For the text-containing cell, return its midpoint in [x, y] coordinate format. 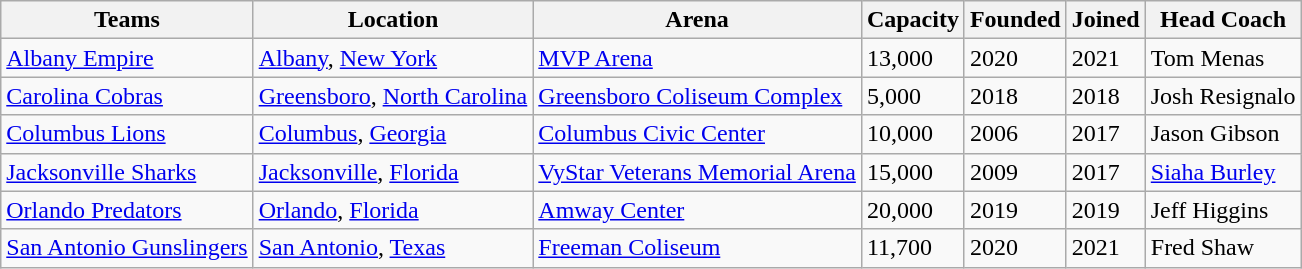
Capacity [912, 20]
Columbus Civic Center [698, 134]
Orlando, Florida [393, 210]
Carolina Cobras [127, 96]
Amway Center [698, 210]
Head Coach [1223, 20]
Location [393, 20]
11,700 [912, 248]
20,000 [912, 210]
Orlando Predators [127, 210]
Joined [1106, 20]
Jacksonville, Florida [393, 172]
MVP Arena [698, 58]
13,000 [912, 58]
2006 [1015, 134]
VyStar Veterans Memorial Arena [698, 172]
2009 [1015, 172]
Columbus Lions [127, 134]
Siaha Burley [1223, 172]
Jason Gibson [1223, 134]
Greensboro Coliseum Complex [698, 96]
Albany Empire [127, 58]
10,000 [912, 134]
15,000 [912, 172]
Josh Resignalo [1223, 96]
Jacksonville Sharks [127, 172]
Teams [127, 20]
Founded [1015, 20]
5,000 [912, 96]
Jeff Higgins [1223, 210]
Albany, New York [393, 58]
San Antonio, Texas [393, 248]
Freeman Coliseum [698, 248]
Columbus, Georgia [393, 134]
Tom Menas [1223, 58]
Greensboro, North Carolina [393, 96]
Arena [698, 20]
San Antonio Gunslingers [127, 248]
Fred Shaw [1223, 248]
